Output the [x, y] coordinate of the center of the cell containing the given text.  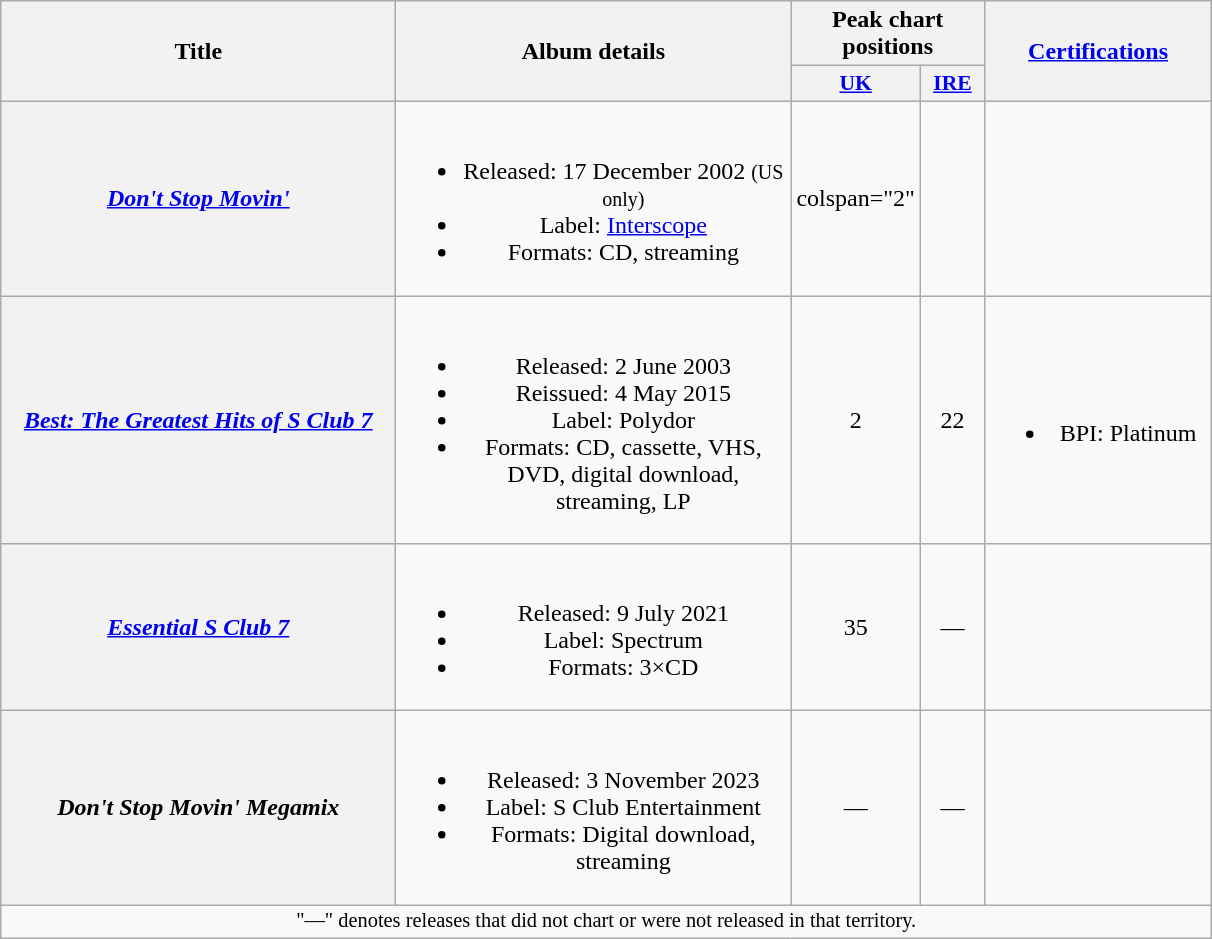
UK [856, 84]
"—" denotes releases that did not chart or were not released in that territory. [606, 922]
35 [856, 628]
Best: The Greatest Hits of S Club 7 [198, 420]
Certifications [1098, 52]
Album details [594, 52]
Title [198, 52]
Released: 3 November 2023Label: S Club EntertainmentFormats: Digital download, streaming [594, 808]
Peak chartpositions [888, 34]
colspan="2" [856, 198]
BPI: Platinum [1098, 420]
Don't Stop Movin' Megamix [198, 808]
Released: 17 December 2002 (US only)Label: InterscopeFormats: CD, streaming [594, 198]
Released: 9 July 2021Label: SpectrumFormats: 3×CD [594, 628]
Released: 2 June 2003Reissued: 4 May 2015Label: PolydorFormats: CD, cassette, VHS, DVD, digital download, streaming, LP [594, 420]
IRE [952, 84]
2 [856, 420]
Essential S Club 7 [198, 628]
22 [952, 420]
Don't Stop Movin' [198, 198]
